Extract the [x, y] coordinate from the center of the cell holding the provided text.  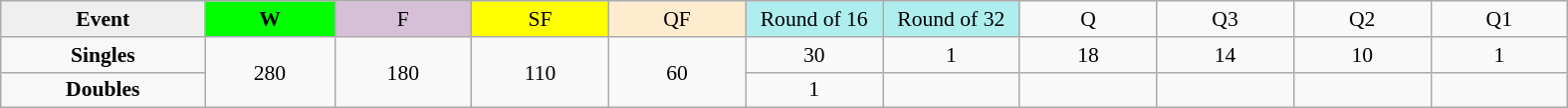
Q2 [1362, 19]
Doubles [104, 90]
Round of 16 [814, 19]
Q [1088, 19]
Q1 [1499, 19]
180 [403, 72]
10 [1362, 55]
18 [1088, 55]
60 [677, 72]
Event [104, 19]
W [270, 19]
30 [814, 55]
110 [541, 72]
QF [677, 19]
F [403, 19]
14 [1226, 55]
Round of 32 [951, 19]
SF [541, 19]
Singles [104, 55]
280 [270, 72]
Q3 [1226, 19]
